Determine the [x, y] coordinate at the center of the cell enclosing the given text.  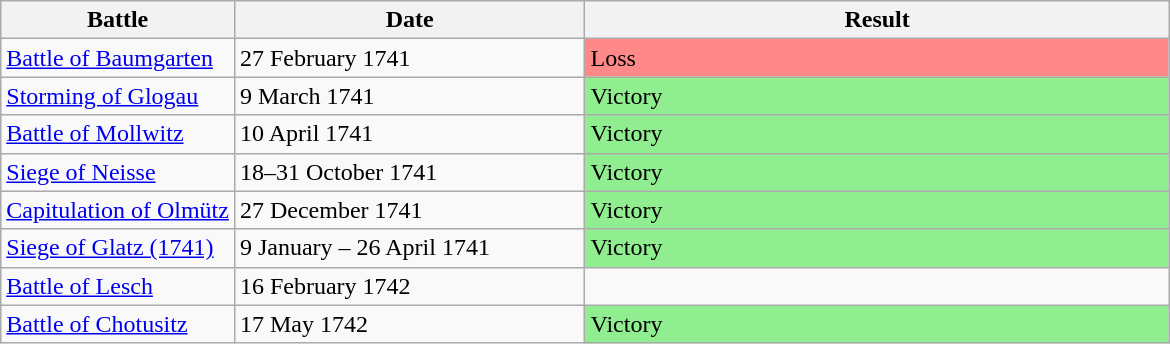
27 February 1741 [410, 58]
Date [410, 20]
Result [877, 20]
Loss [877, 58]
Capitulation of Olmütz [118, 210]
9 March 1741 [410, 96]
17 May 1742 [410, 324]
Battle of Mollwitz [118, 134]
16 February 1742 [410, 286]
Battle [118, 20]
Battle of Chotusitz [118, 324]
10 April 1741 [410, 134]
Storming of Glogau [118, 96]
Battle of Lesch [118, 286]
Battle of Baumgarten [118, 58]
27 December 1741 [410, 210]
Siege of Neisse [118, 172]
18–31 October 1741 [410, 172]
Siege of Glatz (1741) [118, 248]
9 January – 26 April 1741 [410, 248]
